For the text-containing cell, return its midpoint in [x, y] coordinate format. 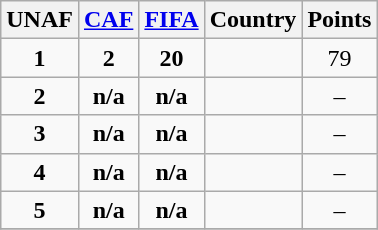
79 [340, 58]
3 [40, 134]
Country [253, 20]
20 [172, 58]
UNAF [40, 20]
4 [40, 172]
CAF [108, 20]
FIFA [172, 20]
Points [340, 20]
5 [40, 210]
1 [40, 58]
